Output the (x, y) coordinate of the center of the cell containing the given text.  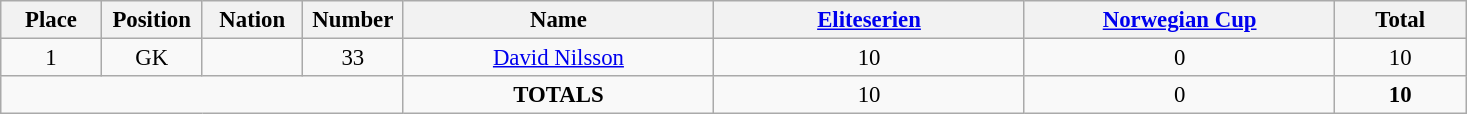
Norwegian Cup (1180, 20)
Name (558, 20)
Eliteserien (870, 20)
Position (152, 20)
33 (354, 58)
GK (152, 58)
TOTALS (558, 95)
David Nilsson (558, 58)
Nation (252, 20)
Place (52, 20)
1 (52, 58)
Number (354, 20)
Total (1400, 20)
